Return the (X, Y) coordinate for the center point of the cell that contains the specified text.  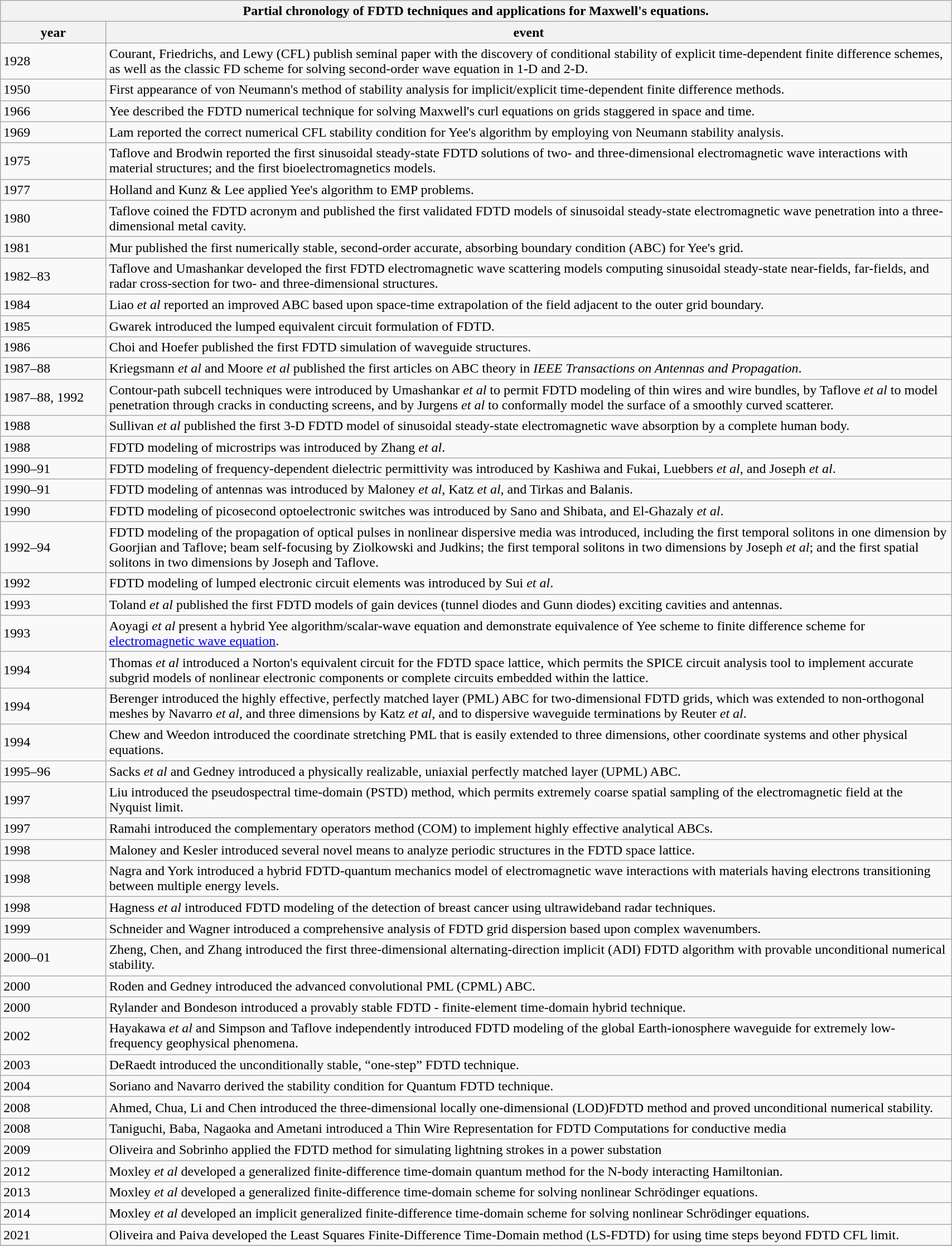
1966 (54, 111)
1992–94 (54, 547)
1981 (54, 247)
event (529, 32)
Moxley et al developed a generalized finite-difference time-domain scheme for solving nonlinear Schrödinger equations. (529, 1192)
1950 (54, 90)
2003 (54, 1065)
Moxley et al developed an implicit generalized finite-difference time-domain scheme for solving nonlinear Schrödinger equations. (529, 1214)
1986 (54, 347)
First appearance of von Neumann's method of stability analysis for implicit/explicit time-dependent finite difference methods. (529, 90)
Oliveira and Sobrinho applied the FDTD method for simulating lightning strokes in a power substation (529, 1150)
Ahmed, Chua, Li and Chen introduced the three-dimensional locally one-dimensional (LOD)FDTD method and proved unconditional numerical stability. (529, 1107)
Yee described the FDTD numerical technique for solving Maxwell's curl equations on grids staggered in space and time. (529, 111)
Hagness et al introduced FDTD modeling of the detection of breast cancer using ultrawideband radar techniques. (529, 907)
1980 (54, 219)
1985 (54, 326)
2013 (54, 1192)
FDTD modeling of picosecond optoelectronic switches was introduced by Sano and Shibata, and El-Ghazaly et al. (529, 511)
FDTD modeling of microstrips was introduced by Zhang et al. (529, 447)
2012 (54, 1171)
Schneider and Wagner introduced a comprehensive analysis of FDTD grid dispersion based upon complex wavenumbers. (529, 929)
Partial chronology of FDTD techniques and applications for Maxwell's equations. (476, 11)
2021 (54, 1235)
2009 (54, 1150)
Lam reported the correct numerical CFL stability condition for Yee's algorithm by employing von Neumann stability analysis. (529, 132)
Mur published the first numerically stable, second-order accurate, absorbing boundary condition (ABC) for Yee's grid. (529, 247)
Ramahi introduced the complementary operators method (COM) to implement highly effective analytical ABCs. (529, 829)
1999 (54, 929)
FDTD modeling of antennas was introduced by Maloney et al, Katz et al, and Tirkas and Balanis. (529, 490)
Toland et al published the first FDTD models of gain devices (tunnel diodes and Gunn diodes) exciting cavities and antennas. (529, 605)
1990 (54, 511)
Sullivan et al published the first 3-D FDTD model of sinusoidal steady-state electromagnetic wave absorption by a complete human body. (529, 426)
2014 (54, 1214)
Sacks et al and Gedney introduced a physically realizable, uniaxial perfectly matched layer (UPML) ABC. (529, 771)
FDTD modeling of lumped electronic circuit elements was introduced by Sui et al. (529, 583)
Oliveira and Paiva developed the Least Squares Finite-Difference Time-Domain method (LS-FDTD) for using time steps beyond FDTD CFL limit. (529, 1235)
1928 (54, 61)
1987–88, 1992 (54, 397)
1992 (54, 583)
Rylander and Bondeson introduced a provably stable FDTD - finite-element time-domain hybrid technique. (529, 1007)
Moxley et al developed a generalized finite-difference time-domain quantum method for the N-body interacting Hamiltonian. (529, 1171)
1975 (54, 161)
year (54, 32)
Gwarek introduced the lumped equivalent circuit formulation of FDTD. (529, 326)
Liao et al reported an improved ABC based upon space-time extrapolation of the field adjacent to the outer grid boundary. (529, 305)
Holland and Kunz & Lee applied Yee's algorithm to EMP problems. (529, 190)
1987–88 (54, 369)
1969 (54, 132)
2004 (54, 1086)
Kriegsmann et al and Moore et al published the first articles on ABC theory in IEEE Transactions on Antennas and Propagation. (529, 369)
2000–01 (54, 957)
2002 (54, 1036)
1984 (54, 305)
Choi and Hoefer published the first FDTD simulation of waveguide structures. (529, 347)
Taniguchi, Baba, Nagaoka and Ametani introduced a Thin Wire Representation for FDTD Computations for conductive media (529, 1128)
1982–83 (54, 276)
DeRaedt introduced the unconditionally stable, “one-step” FDTD technique. (529, 1065)
Soriano and Navarro derived the stability condition for Quantum FDTD technique. (529, 1086)
1995–96 (54, 771)
Maloney and Kesler introduced several novel means to analyze periodic structures in the FDTD space lattice. (529, 850)
Roden and Gedney introduced the advanced convolutional PML (CPML) ABC. (529, 986)
1977 (54, 190)
FDTD modeling of frequency-dependent dielectric permittivity was introduced by Kashiwa and Fukai, Luebbers et al, and Joseph et al. (529, 469)
